Scan for the cell matching the given text and deliver its [x, y] coordinate at center. 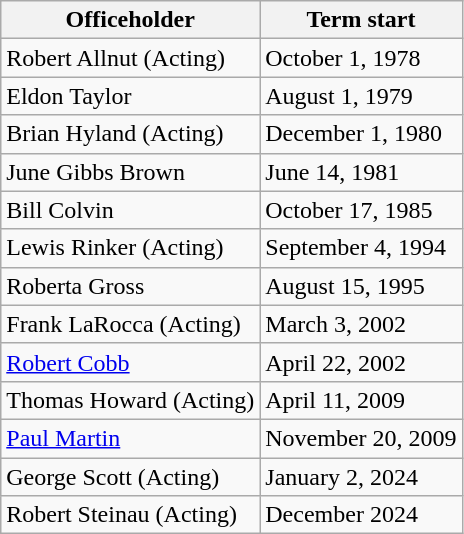
Thomas Howard (Acting) [130, 400]
Robert Cobb [130, 362]
Paul Martin [130, 438]
Eldon Taylor [130, 96]
Frank LaRocca (Acting) [130, 324]
November 20, 2009 [361, 438]
Bill Colvin [130, 210]
June Gibbs Brown [130, 172]
January 2, 2024 [361, 477]
Robert Allnut (Acting) [130, 58]
Officeholder [130, 20]
Lewis Rinker (Acting) [130, 248]
December 1, 1980 [361, 134]
June 14, 1981 [361, 172]
Brian Hyland (Acting) [130, 134]
March 3, 2002 [361, 324]
August 15, 1995 [361, 286]
October 17, 1985 [361, 210]
Robert Steinau (Acting) [130, 515]
April 11, 2009 [361, 400]
August 1, 1979 [361, 96]
December 2024 [361, 515]
Term start [361, 20]
September 4, 1994 [361, 248]
Roberta Gross [130, 286]
April 22, 2002 [361, 362]
George Scott (Acting) [130, 477]
October 1, 1978 [361, 58]
